Extract the [X, Y] coordinate from the center of the cell holding the provided text.  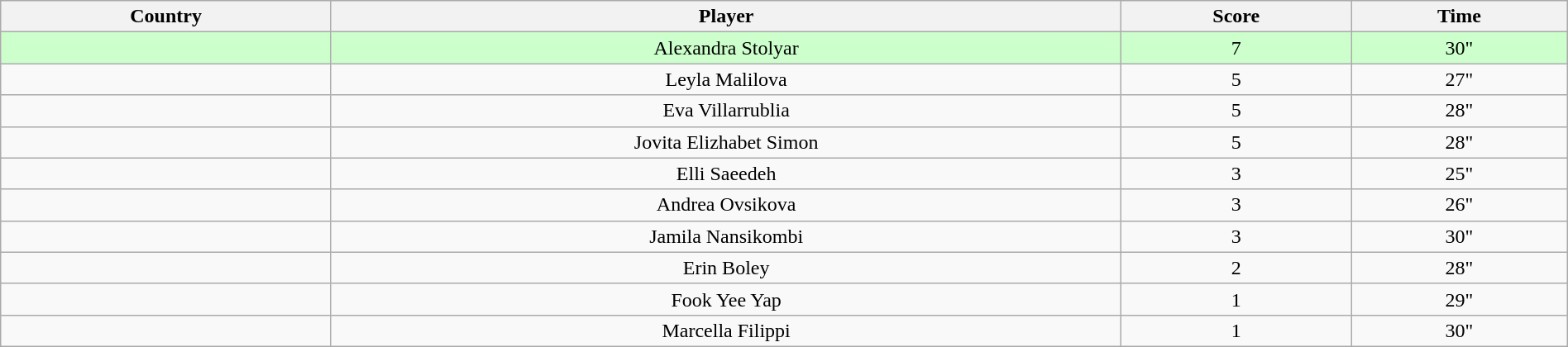
Country [166, 17]
Fook Yee Yap [726, 299]
25" [1460, 173]
29" [1460, 299]
Leyla Malilova [726, 79]
7 [1236, 48]
Andrea Ovsikova [726, 205]
Erin Boley [726, 268]
Time [1460, 17]
Jamila Nansikombi [726, 236]
Alexandra Stolyar [726, 48]
Elli Saeedeh [726, 173]
Marcella Filippi [726, 330]
Eva Villarrublia [726, 111]
Player [726, 17]
Score [1236, 17]
Jovita Elizhabet Simon [726, 142]
26" [1460, 205]
2 [1236, 268]
27" [1460, 79]
